Determine the [x, y] coordinate at the center of the cell enclosing the given text.  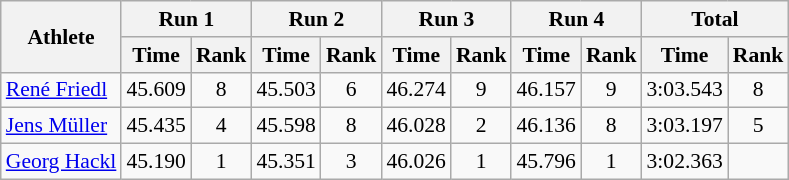
3:02.363 [685, 162]
4 [222, 126]
Athlete [62, 36]
Run 3 [446, 19]
Total [716, 19]
46.157 [546, 90]
Georg Hackl [62, 162]
45.609 [156, 90]
René Friedl [62, 90]
46.028 [416, 126]
45.190 [156, 162]
3:03.197 [685, 126]
46.026 [416, 162]
45.351 [286, 162]
46.274 [416, 90]
Jens Müller [62, 126]
45.435 [156, 126]
3:03.543 [685, 90]
Run 4 [576, 19]
3 [352, 162]
2 [482, 126]
6 [352, 90]
Run 2 [316, 19]
45.598 [286, 126]
5 [758, 126]
46.136 [546, 126]
45.796 [546, 162]
Run 1 [186, 19]
45.503 [286, 90]
